Output the [X, Y] coordinate of the center of the cell containing the given text.  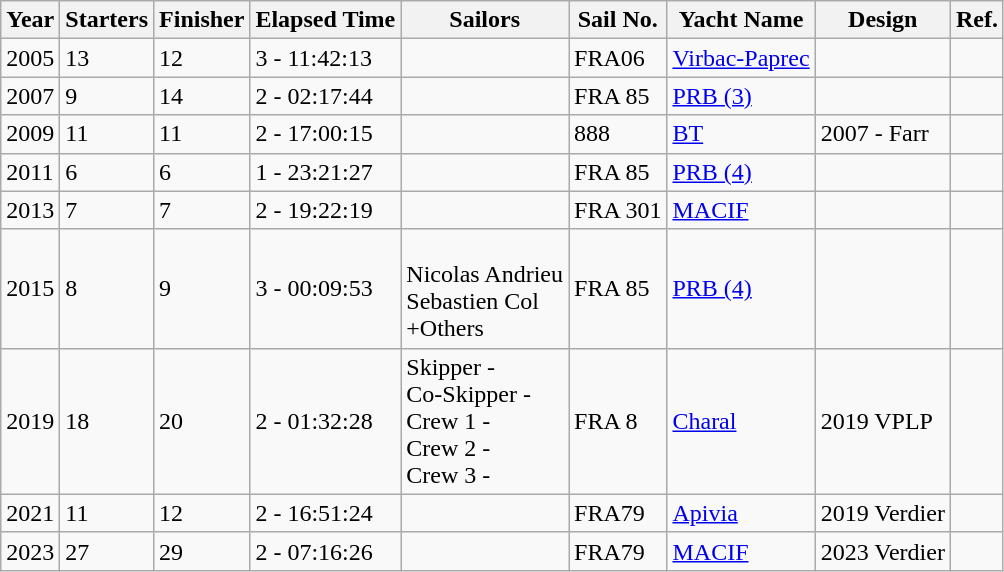
3 - 00:09:53 [326, 288]
2015 [30, 288]
2007 - Farr [882, 134]
Finisher [202, 20]
Ref. [976, 20]
18 [107, 421]
29 [202, 551]
Charal [741, 421]
Elapsed Time [326, 20]
PRB (3) [741, 96]
Virbac-Paprec [741, 58]
14 [202, 96]
2005 [30, 58]
2023 Verdier [882, 551]
BT [741, 134]
Apivia [741, 513]
1 - 23:21:27 [326, 172]
20 [202, 421]
Yacht Name [741, 20]
Sail No. [617, 20]
2019 VPLP [882, 421]
2013 [30, 210]
888 [617, 134]
2 - 02:17:44 [326, 96]
2 - 19:22:19 [326, 210]
FRA06 [617, 58]
2 - 07:16:26 [326, 551]
2 - 17:00:15 [326, 134]
2009 [30, 134]
8 [107, 288]
2007 [30, 96]
Starters [107, 20]
Sailors [485, 20]
Skipper - Co-Skipper - Crew 1 - Crew 2 - Crew 3 - [485, 421]
Nicolas Andrieu Sebastien Col +Others [485, 288]
Year [30, 20]
FRA 8 [617, 421]
2 - 16:51:24 [326, 513]
2 - 01:32:28 [326, 421]
FRA 301 [617, 210]
2021 [30, 513]
Design [882, 20]
2023 [30, 551]
13 [107, 58]
2019 Verdier [882, 513]
27 [107, 551]
3 - 11:42:13 [326, 58]
2019 [30, 421]
2011 [30, 172]
